Scan for the cell matching the given text and deliver its [X, Y] coordinate at center. 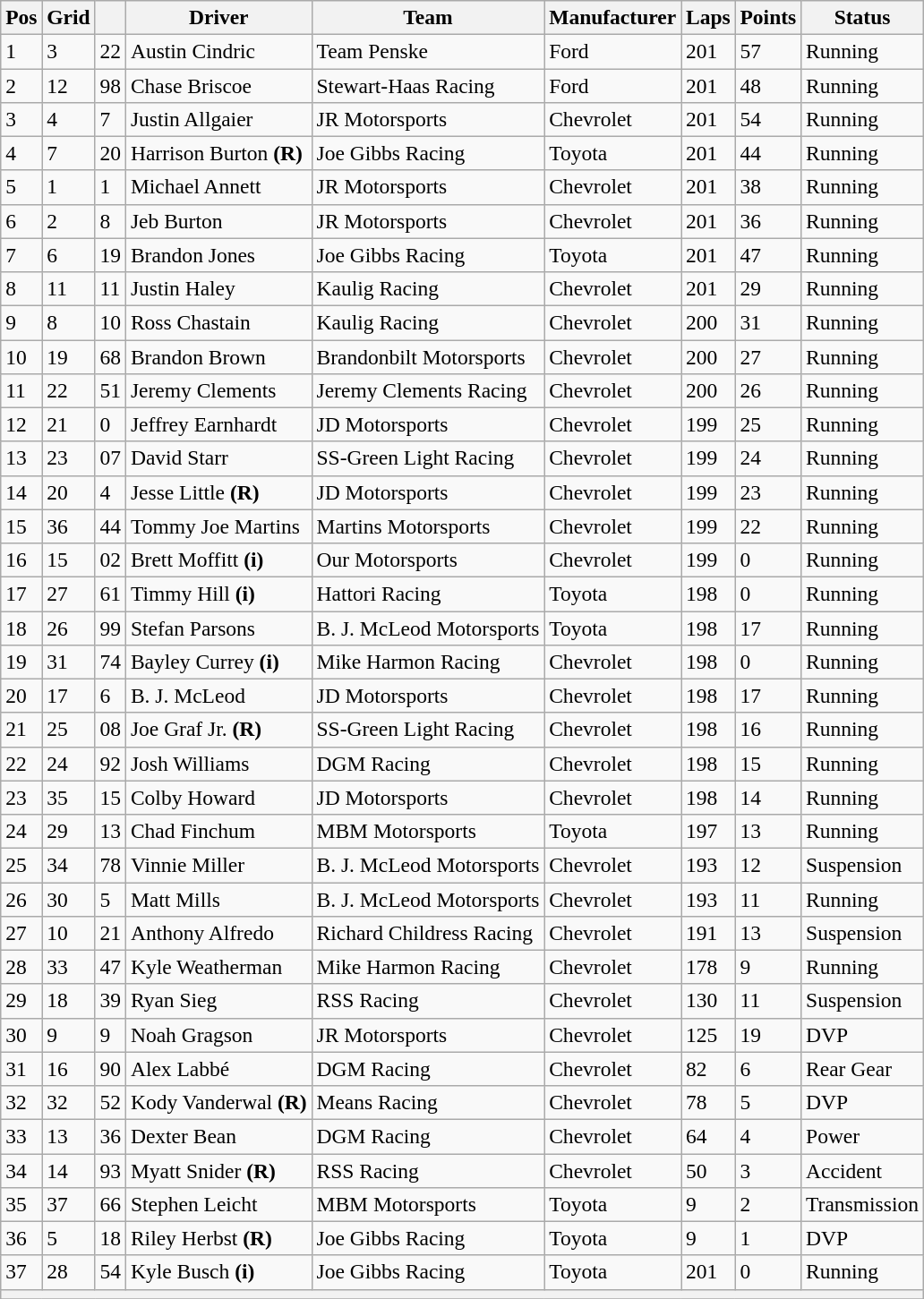
66 [110, 1204]
07 [110, 458]
74 [110, 662]
57 [768, 51]
Transmission [863, 1204]
Power [863, 1136]
Justin Allgaier [218, 119]
51 [110, 390]
Tommy Joe Martins [218, 526]
Brett Moffitt (i) [218, 560]
Colby Howard [218, 798]
Grid [68, 17]
61 [110, 594]
Hattori Racing [428, 594]
Points [768, 17]
82 [709, 1069]
Alex Labbé [218, 1069]
Austin Cindric [218, 51]
Jeremy Clements [218, 390]
Ryan Sieg [218, 1001]
Brandon Jones [218, 255]
93 [110, 1170]
68 [110, 356]
92 [110, 764]
38 [768, 187]
Laps [709, 17]
Our Motorsports [428, 560]
178 [709, 967]
191 [709, 933]
197 [709, 831]
Chase Briscoe [218, 85]
Chad Finchum [218, 831]
Kyle Weatherman [218, 967]
Team [428, 17]
99 [110, 628]
48 [768, 85]
Status [863, 17]
Bayley Currey (i) [218, 662]
Jeremy Clements Racing [428, 390]
Justin Haley [218, 288]
Josh Williams [218, 764]
Stephen Leicht [218, 1204]
98 [110, 85]
Accident [863, 1170]
Matt Mills [218, 899]
Ross Chastain [218, 322]
Vinnie Miller [218, 865]
39 [110, 1001]
02 [110, 560]
Joe Graf Jr. (R) [218, 730]
52 [110, 1102]
Timmy Hill (i) [218, 594]
64 [709, 1136]
Stewart-Haas Racing [428, 85]
125 [709, 1035]
Noah Gragson [218, 1035]
Pos [21, 17]
Anthony Alfredo [218, 933]
Brandonbilt Motorsports [428, 356]
Richard Childress Racing [428, 933]
Driver [218, 17]
Jesse Little (R) [218, 492]
Rear Gear [863, 1069]
130 [709, 1001]
Jeb Burton [218, 221]
Dexter Bean [218, 1136]
Kyle Busch (i) [218, 1272]
Brandon Brown [218, 356]
Manufacturer [612, 17]
Myatt Snider (R) [218, 1170]
Michael Annett [218, 187]
B. J. McLeod [218, 696]
Harrison Burton (R) [218, 153]
90 [110, 1069]
David Starr [218, 458]
Kody Vanderwal (R) [218, 1102]
08 [110, 730]
Martins Motorsports [428, 526]
Jeffrey Earnhardt [218, 424]
Team Penske [428, 51]
Stefan Parsons [218, 628]
Means Racing [428, 1102]
50 [709, 1170]
Riley Herbst (R) [218, 1238]
